Pinpoint the cell where the given text exists, returning its [x, y] midpoint coordinate. 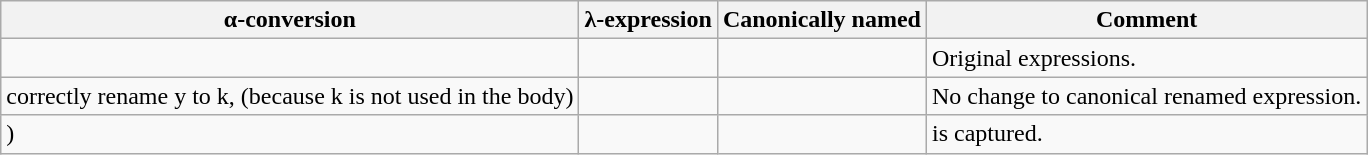
Canonically named [822, 20]
is captured. [1146, 134]
No change to canonical renamed expression. [1146, 96]
Comment [1146, 20]
Original expressions. [1146, 58]
λ-expression [648, 20]
α-conversion [290, 20]
) [290, 134]
correctly rename y to k, (because k is not used in the body) [290, 96]
